Output the [X, Y] coordinate of the center of the cell containing the given text.  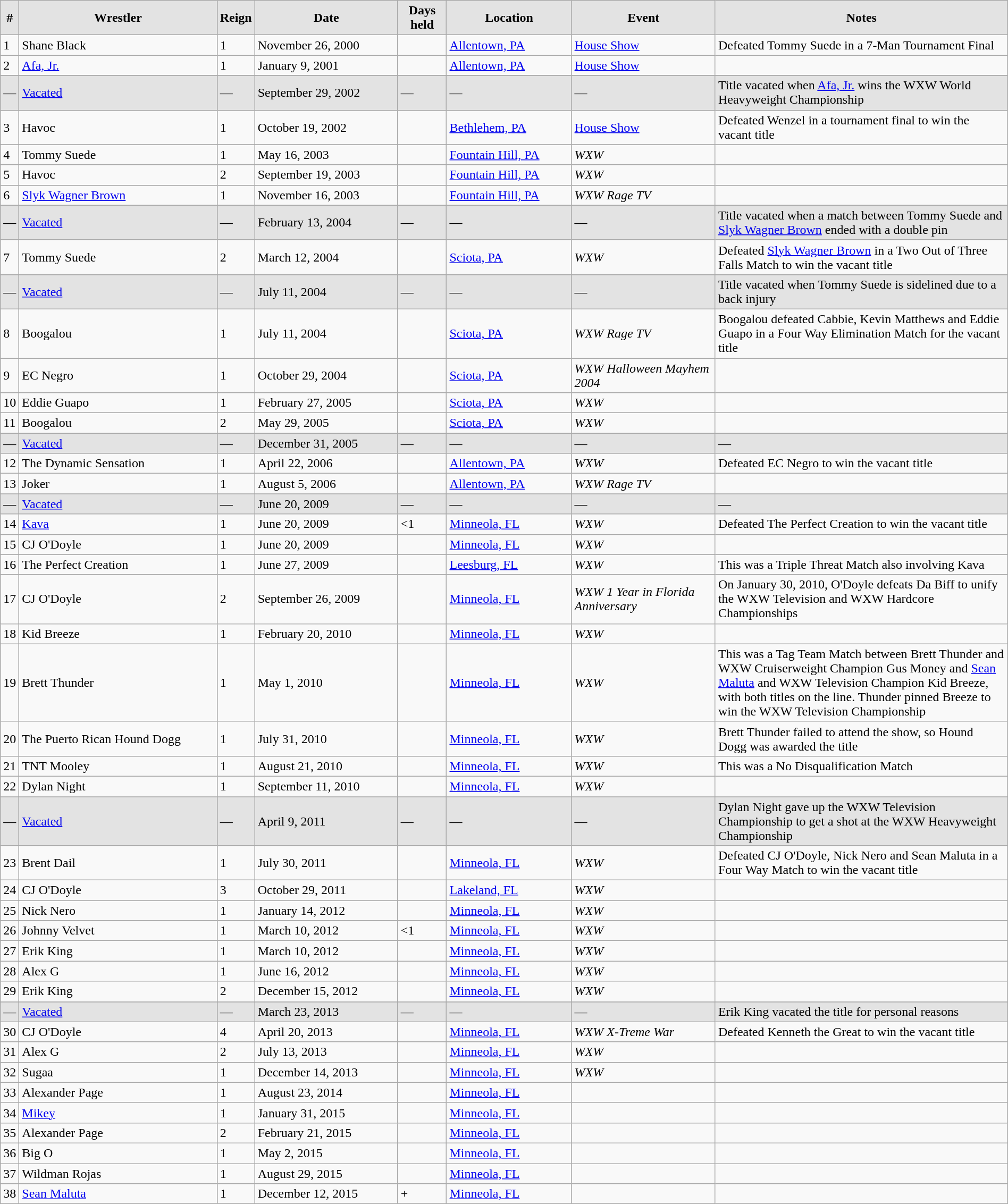
July 31, 2010 [326, 739]
April 22, 2006 [326, 464]
TNT Mooley [118, 766]
May 29, 2005 [326, 423]
28 [10, 971]
Wrestler [118, 18]
EC Negro [118, 375]
9 [10, 375]
Brett Thunder failed to attend the show, so Hound Dogg was awarded the title [861, 739]
Defeated CJ O'Doyle, Nick Nero and Sean Maluta in a Four Way Match to win the vacant title [861, 863]
Dylan Night gave up the WXW Television Championship to get a shot at the WXW Heavyweight Championship [861, 821]
Reign [236, 18]
35 [10, 1133]
Johnny Velvet [118, 931]
WXW X-Treme War [643, 1032]
Title vacated when a match between Tommy Suede and Slyk Wagner Brown ended with a double pin [861, 222]
21 [10, 766]
# [10, 18]
Defeated The Perfect Creation to win the vacant title [861, 524]
Lakeland, FL [509, 890]
February 20, 2010 [326, 634]
Joker [118, 484]
37 [10, 1173]
July 13, 2013 [326, 1052]
29 [10, 991]
26 [10, 931]
November 26, 2000 [326, 45]
Slyk Wagner Brown [118, 195]
Shane Black [118, 45]
36 [10, 1153]
6 [10, 195]
Defeated Kenneth the Great to win the vacant title [861, 1032]
March 23, 2013 [326, 1012]
Dylan Night [118, 786]
24 [10, 890]
Eddie Guapo [118, 403]
10 [10, 403]
Wildman Rojas [118, 1173]
Defeated Wenzel in a tournament final to win the vacant title [861, 128]
+ [422, 1194]
February 13, 2004 [326, 222]
February 27, 2005 [326, 403]
Brent Dail [118, 863]
12 [10, 464]
33 [10, 1092]
Erik King vacated the title for personal reasons [861, 1012]
32 [10, 1072]
October 19, 2002 [326, 128]
December 15, 2012 [326, 991]
Afa, Jr. [118, 65]
WXW Halloween Mayhem 2004 [643, 375]
Date [326, 18]
Nick Nero [118, 911]
October 29, 2004 [326, 375]
Defeated Tommy Suede in a 7-Man Tournament Final [861, 45]
January 31, 2015 [326, 1113]
18 [10, 634]
23 [10, 863]
September 26, 2009 [326, 599]
June 27, 2009 [326, 565]
March 12, 2004 [326, 257]
July 30, 2011 [326, 863]
22 [10, 786]
38 [10, 1194]
Event [643, 18]
Days held [422, 18]
The Perfect Creation [118, 565]
14 [10, 524]
Title vacated when Afa, Jr. wins the WXW World Heavyweight Championship [861, 92]
27 [10, 951]
August 5, 2006 [326, 484]
May 1, 2010 [326, 683]
Big O [118, 1153]
Title vacated when Tommy Suede is sidelined due to a back injury [861, 291]
Boogalou defeated Cabbie, Kevin Matthews and Eddie Guapo in a Four Way Elimination Match for the vacant title [861, 333]
Bethlehem, PA [509, 128]
15 [10, 544]
This was a No Disqualification Match [861, 766]
February 21, 2015 [326, 1133]
January 9, 2001 [326, 65]
13 [10, 484]
June 16, 2012 [326, 971]
September 29, 2002 [326, 92]
7 [10, 257]
8 [10, 333]
August 23, 2014 [326, 1092]
May 16, 2003 [326, 155]
Kava [118, 524]
September 19, 2003 [326, 175]
May 2, 2015 [326, 1153]
August 21, 2010 [326, 766]
19 [10, 683]
17 [10, 599]
20 [10, 739]
The Puerto Rican Hound Dogg [118, 739]
Sean Maluta [118, 1194]
25 [10, 911]
Notes [861, 18]
Location [509, 18]
Brett Thunder [118, 683]
November 16, 2003 [326, 195]
31 [10, 1052]
January 14, 2012 [326, 911]
On January 30, 2010, O'Doyle defeats Da Biff to unify the WXW Television and WXW Hardcore Championships [861, 599]
August 29, 2015 [326, 1173]
Defeated EC Negro to win the vacant title [861, 464]
December 12, 2015 [326, 1194]
Leesburg, FL [509, 565]
Kid Breeze [118, 634]
16 [10, 565]
December 14, 2013 [326, 1072]
11 [10, 423]
The Dynamic Sensation [118, 464]
Defeated Slyk Wagner Brown in a Two Out of Three Falls Match to win the vacant title [861, 257]
34 [10, 1113]
5 [10, 175]
April 9, 2011 [326, 821]
30 [10, 1032]
This was a Triple Threat Match also involving Kava [861, 565]
April 20, 2013 [326, 1032]
September 11, 2010 [326, 786]
Mikey [118, 1113]
Sugaa [118, 1072]
WXW 1 Year in Florida Anniversary [643, 599]
October 29, 2011 [326, 890]
December 31, 2005 [326, 443]
